Locate the cell with the specified text and output its (X, Y) center coordinate. 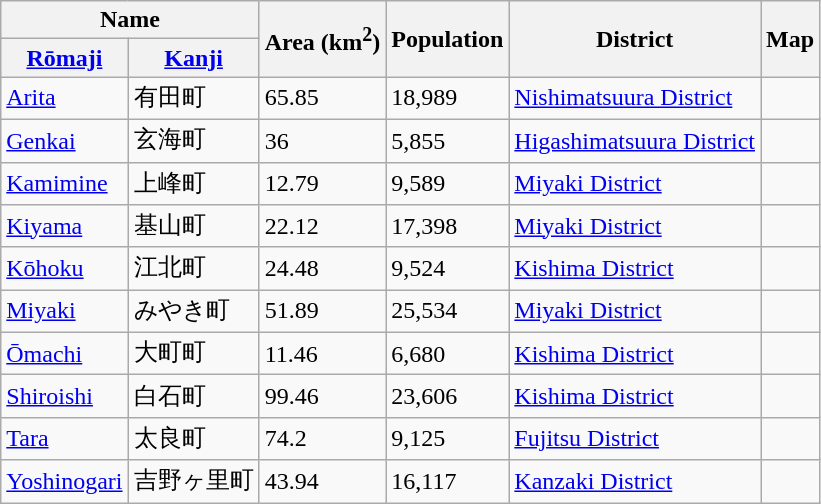
District (635, 39)
Nishimatsuura District (635, 98)
Shiroishi (64, 396)
Yoshinogari (64, 482)
24.48 (322, 268)
有田町 (194, 98)
Name (130, 20)
Map (790, 39)
43.94 (322, 482)
99.46 (322, 396)
16,117 (448, 482)
上峰町 (194, 184)
吉野ヶ里町 (194, 482)
江北町 (194, 268)
Higashimatsuura District (635, 140)
12.79 (322, 184)
5,855 (448, 140)
白石町 (194, 396)
Kiyama (64, 226)
74.2 (322, 438)
Kanzaki District (635, 482)
Population (448, 39)
Fujitsu District (635, 438)
9,125 (448, 438)
太良町 (194, 438)
11.46 (322, 354)
大町町 (194, 354)
18,989 (448, 98)
65.85 (322, 98)
6,680 (448, 354)
36 (322, 140)
9,524 (448, 268)
Miyaki (64, 312)
Kamimine (64, 184)
Area (km2) (322, 39)
Kanji (194, 58)
Arita (64, 98)
Rōmaji (64, 58)
Genkai (64, 140)
22.12 (322, 226)
17,398 (448, 226)
51.89 (322, 312)
23,606 (448, 396)
9,589 (448, 184)
Tara (64, 438)
Kōhoku (64, 268)
基山町 (194, 226)
玄海町 (194, 140)
Ōmachi (64, 354)
みやき町 (194, 312)
25,534 (448, 312)
